Extract the [x, y] coordinate from the center of the cell holding the provided text.  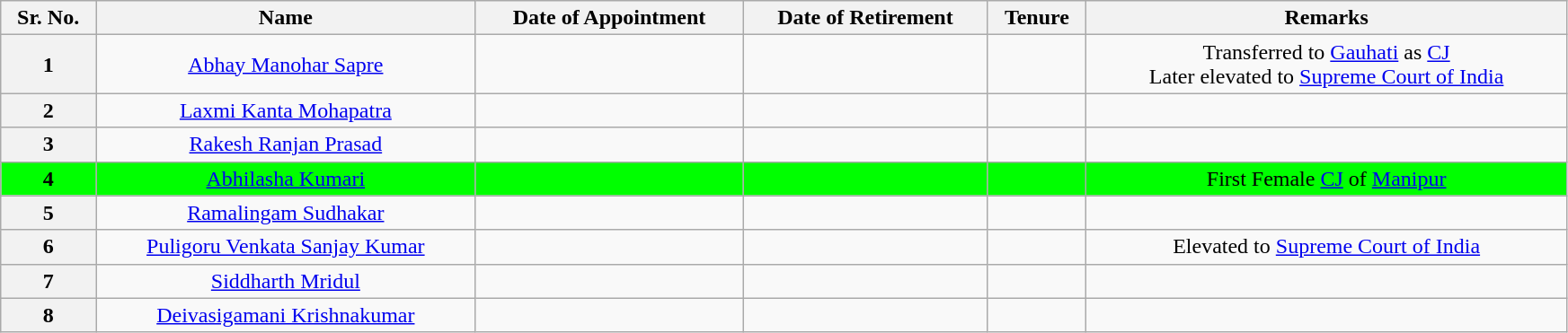
8 [49, 315]
Name [286, 18]
Date of Retirement [865, 18]
Rakesh Ranjan Prasad [286, 145]
6 [49, 247]
Abhilasha Kumari [286, 179]
Deivasigamani Krishnakumar [286, 315]
Ramalingam Sudhakar [286, 213]
Remarks [1326, 18]
Abhay Manohar Sapre [286, 65]
First Female CJ of Manipur [1326, 179]
3 [49, 145]
5 [49, 213]
Puligoru Venkata Sanjay Kumar [286, 247]
Elevated to Supreme Court of India [1326, 247]
Sr. No. [49, 18]
Date of Appointment [609, 18]
4 [49, 179]
Transferred to Gauhati as CJ Later elevated to Supreme Court of India [1326, 65]
1 [49, 65]
7 [49, 281]
Tenure [1037, 18]
Laxmi Kanta Mohapatra [286, 110]
2 [49, 110]
Siddharth Mridul [286, 281]
